From the cell containing the given text, extract its center point as [X, Y] coordinate. 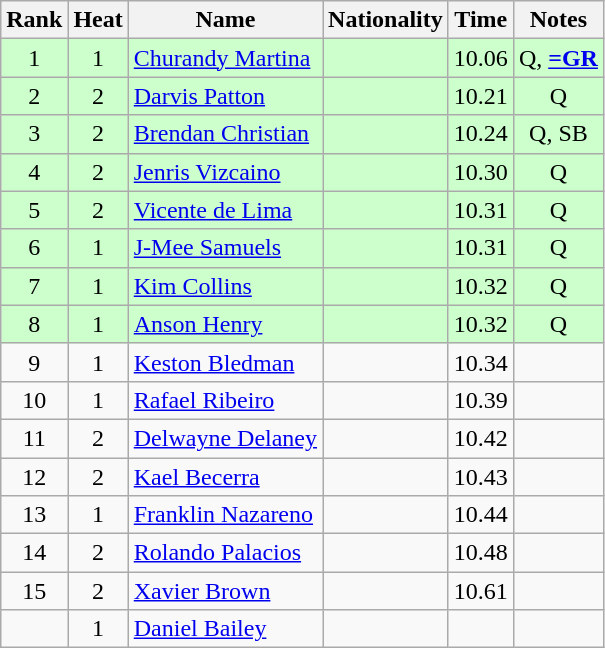
J-Mee Samuels [225, 248]
Q, SB [558, 134]
10.39 [480, 400]
Name [225, 20]
Q, =GR [558, 58]
Franklin Nazareno [225, 515]
14 [34, 553]
Rafael Ribeiro [225, 400]
15 [34, 591]
13 [34, 515]
Heat [98, 20]
5 [34, 210]
Rank [34, 20]
7 [34, 286]
Kael Becerra [225, 477]
Nationality [386, 20]
10.48 [480, 553]
10.30 [480, 172]
11 [34, 438]
10.44 [480, 515]
Rolando Palacios [225, 553]
10 [34, 400]
8 [34, 324]
10.34 [480, 362]
Jenris Vizcaino [225, 172]
Brendan Christian [225, 134]
4 [34, 172]
Notes [558, 20]
10.06 [480, 58]
10.43 [480, 477]
9 [34, 362]
10.61 [480, 591]
10.42 [480, 438]
Churandy Martina [225, 58]
3 [34, 134]
Vicente de Lima [225, 210]
Xavier Brown [225, 591]
Darvis Patton [225, 96]
Delwayne Delaney [225, 438]
Time [480, 20]
Keston Bledman [225, 362]
12 [34, 477]
10.24 [480, 134]
Anson Henry [225, 324]
6 [34, 248]
Daniel Bailey [225, 629]
Kim Collins [225, 286]
10.21 [480, 96]
